Find where the given text appears and provide that cell's center as (x, y) coordinate. 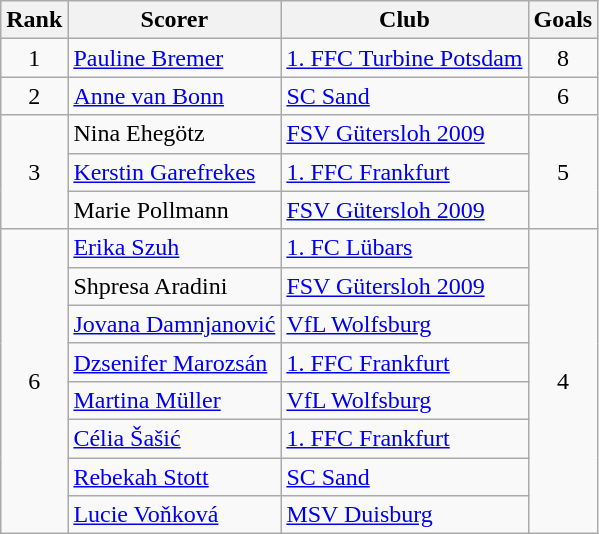
Martina Müller (174, 400)
Marie Pollmann (174, 210)
Rebekah Stott (174, 477)
Scorer (174, 20)
Shpresa Aradini (174, 286)
Célia Šašić (174, 438)
1 (34, 58)
Jovana Damnjanović (174, 324)
Club (404, 20)
Pauline Bremer (174, 58)
1. FFC Turbine Potsdam (404, 58)
4 (563, 381)
Goals (563, 20)
2 (34, 96)
5 (563, 172)
3 (34, 172)
Rank (34, 20)
Dzsenifer Marozsán (174, 362)
Lucie Voňková (174, 515)
Kerstin Garefrekes (174, 172)
8 (563, 58)
Erika Szuh (174, 248)
MSV Duisburg (404, 515)
Anne van Bonn (174, 96)
Nina Ehegötz (174, 134)
1. FC Lübars (404, 248)
